For the text-containing cell, return its midpoint in (X, Y) coordinate format. 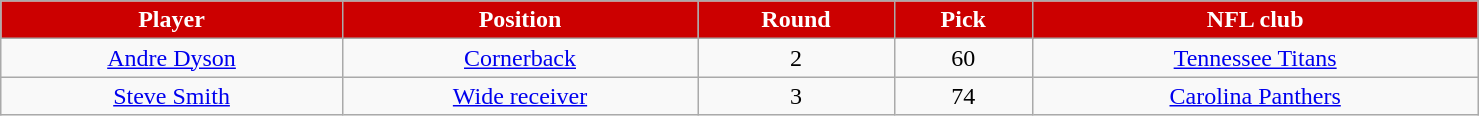
Round (796, 20)
Andre Dyson (172, 58)
Cornerback (520, 58)
Position (520, 20)
Player (172, 20)
Steve Smith (172, 96)
60 (963, 58)
Pick (963, 20)
Wide receiver (520, 96)
3 (796, 96)
Carolina Panthers (1255, 96)
NFL club (1255, 20)
Tennessee Titans (1255, 58)
74 (963, 96)
2 (796, 58)
